Search for the cell housing the specified text and yield its [X, Y] center coordinate. 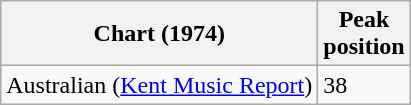
38 [364, 85]
Chart (1974) [160, 34]
Peakposition [364, 34]
Australian (Kent Music Report) [160, 85]
